From the cell containing the given text, extract its center point as (X, Y) coordinate. 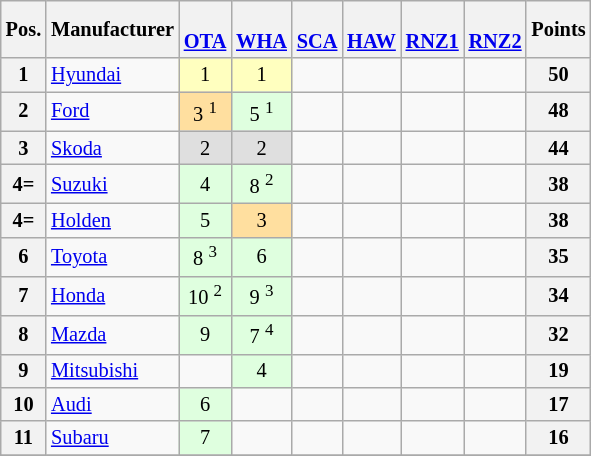
50 (558, 75)
8 2 (262, 184)
Hyundai (112, 75)
OTA (205, 29)
Toyota (112, 256)
Honda (112, 296)
5 1 (262, 112)
Skoda (112, 148)
Pos. (24, 29)
Subaru (112, 438)
HAW (371, 29)
RNZ2 (496, 29)
Manufacturer (112, 29)
34 (558, 296)
Holden (112, 220)
32 (558, 334)
Suzuki (112, 184)
Mazda (112, 334)
Points (558, 29)
8 3 (205, 256)
Ford (112, 112)
7 4 (262, 334)
10 2 (205, 296)
9 3 (262, 296)
SCA (317, 29)
11 (24, 438)
48 (558, 112)
17 (558, 404)
5 (205, 220)
10 (24, 404)
19 (558, 371)
8 (24, 334)
WHA (262, 29)
Mitsubishi (112, 371)
Audi (112, 404)
3 1 (205, 112)
16 (558, 438)
35 (558, 256)
44 (558, 148)
RNZ1 (432, 29)
